Output the (x, y) coordinate of the center of the cell containing the given text.  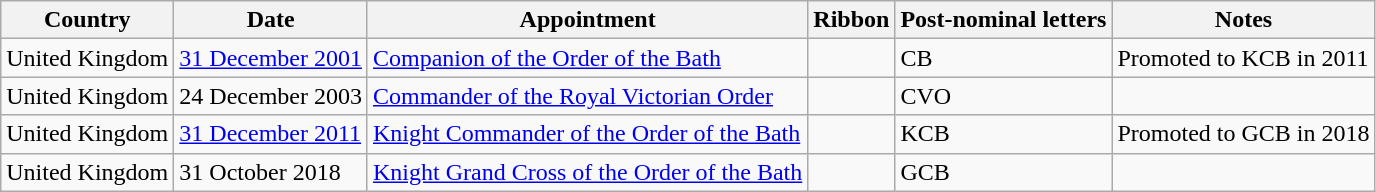
Notes (1244, 20)
Companion of the Order of the Bath (587, 58)
GCB (1004, 172)
Knight Grand Cross of the Order of the Bath (587, 172)
Date (271, 20)
Commander of the Royal Victorian Order (587, 96)
Promoted to KCB in 2011 (1244, 58)
Ribbon (852, 20)
Country (88, 20)
Knight Commander of the Order of the Bath (587, 134)
31 October 2018 (271, 172)
Promoted to GCB in 2018 (1244, 134)
Post-nominal letters (1004, 20)
Appointment (587, 20)
31 December 2011 (271, 134)
31 December 2001 (271, 58)
24 December 2003 (271, 96)
CVO (1004, 96)
CB (1004, 58)
KCB (1004, 134)
